Detect which cell encompasses the target text, then output its (x, y) center coordinate. 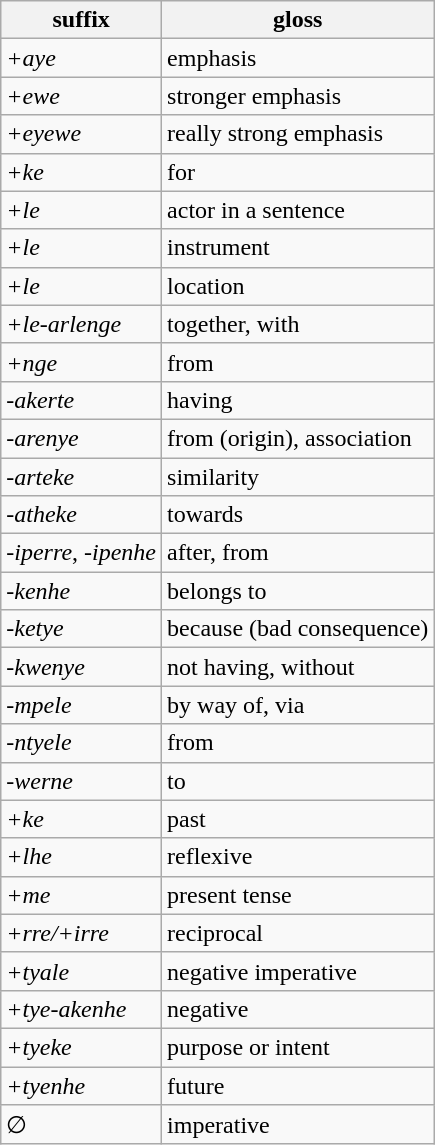
+tyeke (82, 1047)
really strong emphasis (298, 134)
having (298, 400)
-kwenye (82, 667)
-iperre, -ipenhe (82, 553)
because (bad consequence) (298, 629)
reciprocal (298, 933)
+tyale (82, 971)
similarity (298, 477)
-atheke (82, 515)
-mpele (82, 705)
together, with (298, 324)
towards (298, 515)
+le-arlenge (82, 324)
+me (82, 895)
+eyewe (82, 134)
stronger emphasis (298, 96)
after, from (298, 553)
negative imperative (298, 971)
-arenye (82, 438)
belongs to (298, 591)
to (298, 781)
not having, without (298, 667)
from (origin), association (298, 438)
-akerte (82, 400)
-arteke (82, 477)
-ntyele (82, 743)
+aye (82, 58)
+ewe (82, 96)
gloss (298, 20)
actor in a sentence (298, 210)
present tense (298, 895)
+tyenhe (82, 1085)
+rre/+irre (82, 933)
past (298, 819)
for (298, 172)
instrument (298, 248)
-kenhe (82, 591)
location (298, 286)
future (298, 1085)
imperative (298, 1125)
suffix (82, 20)
∅ (82, 1125)
+nge (82, 362)
negative (298, 1009)
+tye-akenhe (82, 1009)
purpose or intent (298, 1047)
by way of, via (298, 705)
-ketye (82, 629)
+lhe (82, 857)
emphasis (298, 58)
reflexive (298, 857)
-werne (82, 781)
